Determine the [X, Y] coordinate at the center of the cell enclosing the given text.  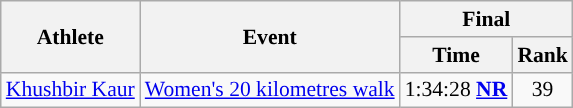
Women's 20 kilometres walk [270, 90]
39 [542, 90]
Event [270, 36]
1:34:28 NR [456, 90]
Time [456, 55]
Athlete [70, 36]
Rank [542, 55]
Final [486, 19]
Khushbir Kaur [70, 90]
